Find where the given text appears and provide that cell's center as (x, y) coordinate. 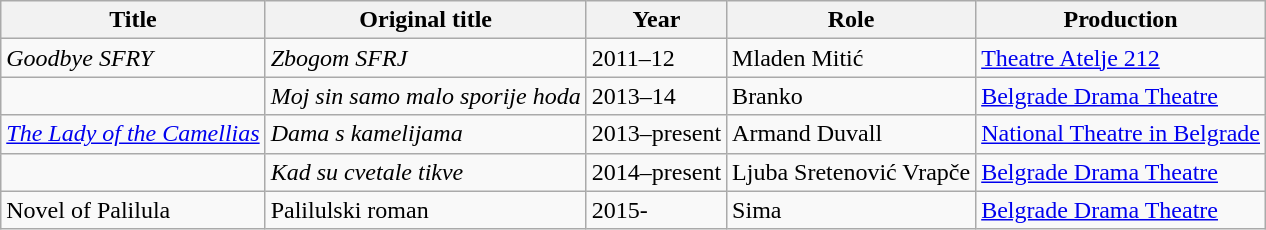
Title (133, 20)
Zbogom SFRJ (426, 58)
Novel of Palilula (133, 210)
Armand Duvall (852, 134)
Ljuba Sretenović Vrapče (852, 172)
Goodbye SFRY (133, 58)
Kad su cvetale tikve (426, 172)
Branko (852, 96)
Palilulski roman (426, 210)
National Theatre in Belgrade (1121, 134)
2015- (656, 210)
2013–14 (656, 96)
Production (1121, 20)
Mladen Mitić (852, 58)
Sima (852, 210)
Year (656, 20)
2014–present (656, 172)
2013–present (656, 134)
The Lady of the Camellias (133, 134)
Theatre Atelje 212 (1121, 58)
2011–12 (656, 58)
Moj sin samo malo sporije hoda (426, 96)
Dama s kamelijama (426, 134)
Original title (426, 20)
Role (852, 20)
